Extract the (x, y) coordinate from the center of the cell holding the provided text.  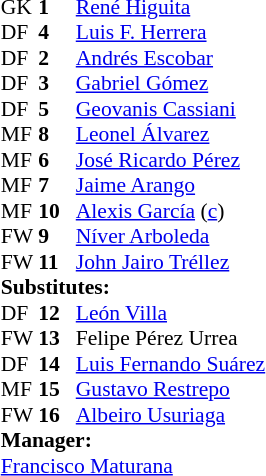
14 (57, 364)
Felipe Pérez Urrea (170, 339)
Geovanis Cassiani (170, 109)
2 (57, 58)
13 (57, 339)
10 (57, 211)
Albeiro Usuriaga (170, 415)
Níver Arboleda (170, 237)
Andrés Escobar (170, 58)
7 (57, 185)
4 (57, 33)
John Jairo Tréllez (170, 262)
Substitutes: (133, 287)
12 (57, 313)
Manager: (133, 441)
Luis Fernando Suárez (170, 364)
9 (57, 237)
16 (57, 415)
Gustavo Restrepo (170, 389)
José Ricardo Pérez (170, 160)
Jaime Arango (170, 185)
8 (57, 135)
Alexis García (c) (170, 211)
Leonel Álvarez (170, 135)
5 (57, 109)
3 (57, 83)
6 (57, 160)
11 (57, 262)
15 (57, 389)
Luis F. Herrera (170, 33)
Gabriel Gómez (170, 83)
León Villa (170, 313)
